Extract the [X, Y] coordinate from the center of the cell holding the provided text.  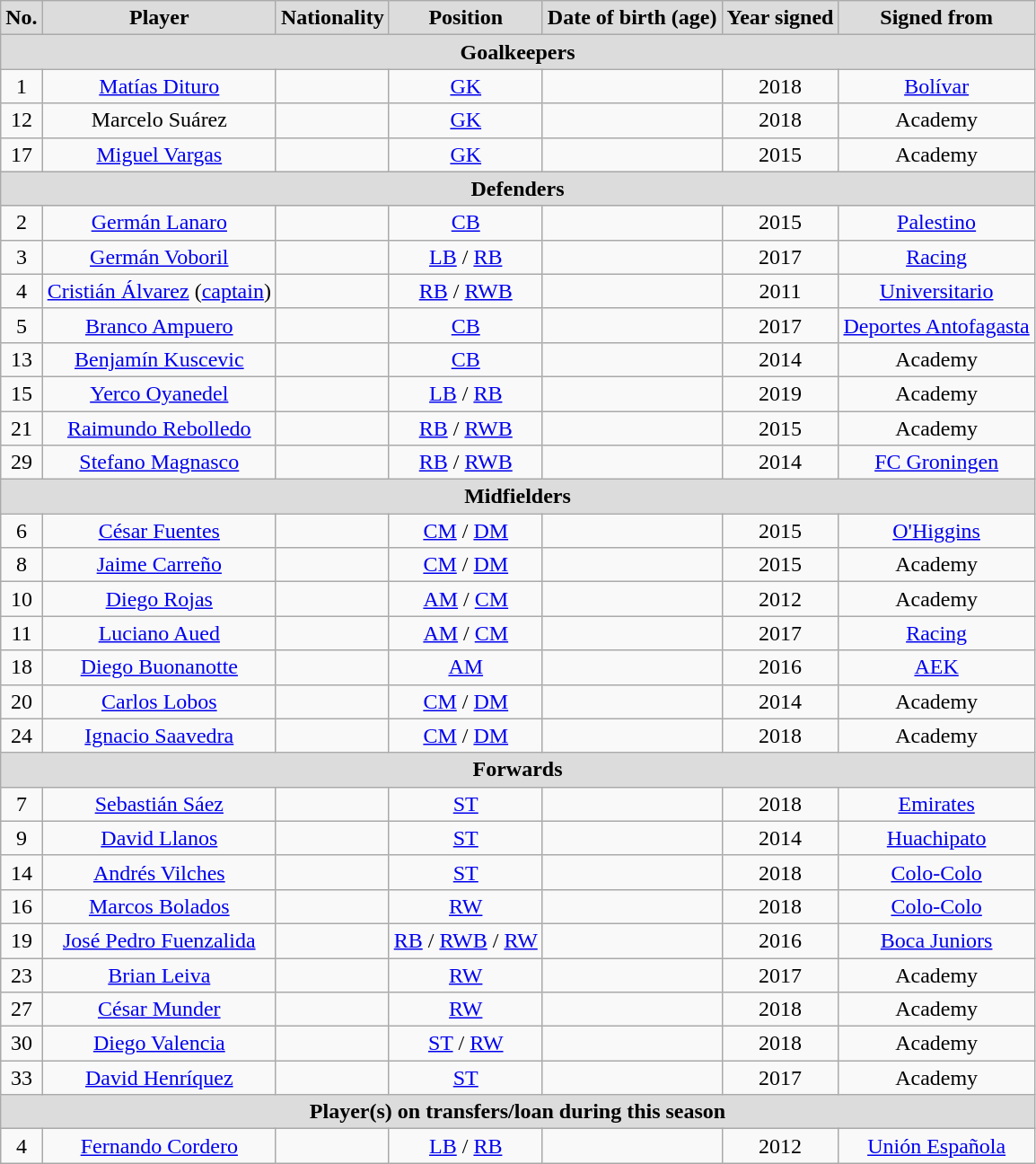
Unión Española [936, 1146]
AEK [936, 667]
No. [22, 18]
Marcelo Suárez [159, 120]
Miguel Vargas [159, 154]
6 [22, 531]
Germán Voboril [159, 257]
20 [22, 701]
Deportes Antofagasta [936, 325]
Emirates [936, 804]
Jaime Carreño [159, 565]
24 [22, 736]
Player(s) on transfers/loan during this season [518, 1112]
Player [159, 18]
15 [22, 393]
Diego Valencia [159, 1044]
Sebastián Sáez [159, 804]
5 [22, 325]
18 [22, 667]
10 [22, 599]
27 [22, 1010]
21 [22, 428]
2 [22, 223]
José Pedro Fuenzalida [159, 940]
RB / RWB / RW [465, 940]
Matías Dituro [159, 86]
Bolívar [936, 86]
16 [22, 906]
Germán Lanaro [159, 223]
ST / RW [465, 1044]
Carlos Lobos [159, 701]
Boca Juniors [936, 940]
8 [22, 565]
Brian Leiva [159, 974]
23 [22, 974]
19 [22, 940]
29 [22, 463]
Midfielders [518, 497]
Raimundo Rebolledo [159, 428]
Forwards [518, 770]
11 [22, 633]
O'Higgins [936, 531]
2011 [780, 291]
David Llanos [159, 838]
Luciano Aued [159, 633]
Cristián Álvarez (captain) [159, 291]
Goalkeepers [518, 52]
2019 [780, 393]
13 [22, 359]
Stefano Magnasco [159, 463]
AM [465, 667]
3 [22, 257]
Year signed [780, 18]
Diego Buonanotte [159, 667]
Universitario [936, 291]
17 [22, 154]
14 [22, 872]
Huachipato [936, 838]
Andrés Vilches [159, 872]
Date of birth (age) [632, 18]
Yerco Oyanedel [159, 393]
César Fuentes [159, 531]
Palestino [936, 223]
Nationality [332, 18]
7 [22, 804]
12 [22, 120]
Marcos Bolados [159, 906]
33 [22, 1078]
Position [465, 18]
1 [22, 86]
Diego Rojas [159, 599]
30 [22, 1044]
Defenders [518, 189]
FC Groningen [936, 463]
David Henríquez [159, 1078]
César Munder [159, 1010]
9 [22, 838]
Branco Ampuero [159, 325]
Signed from [936, 18]
Fernando Cordero [159, 1146]
Benjamín Kuscevic [159, 359]
Ignacio Saavedra [159, 736]
